Identify which cell holds the provided text, then report its [x, y] central coordinate. 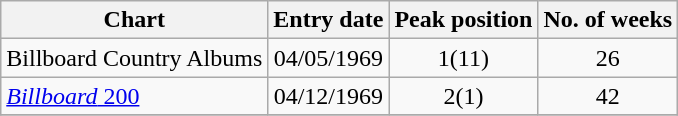
Entry date [328, 20]
Billboard Country Albums [134, 58]
Peak position [464, 20]
04/05/1969 [328, 58]
Billboard 200 [134, 96]
1(11) [464, 58]
2(1) [464, 96]
42 [608, 96]
26 [608, 58]
No. of weeks [608, 20]
Chart [134, 20]
04/12/1969 [328, 96]
